Locate the cell with the specified text and output its [x, y] center coordinate. 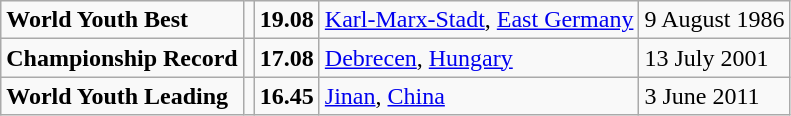
Jinan, China [479, 96]
World Youth Best [122, 20]
Debrecen, Hungary [479, 58]
19.08 [286, 20]
17.08 [286, 58]
13 July 2001 [714, 58]
3 June 2011 [714, 96]
World Youth Leading [122, 96]
9 August 1986 [714, 20]
16.45 [286, 96]
Karl-Marx-Stadt, East Germany [479, 20]
Championship Record [122, 58]
